Extract the (X, Y) coordinate from the center of the cell holding the provided text.  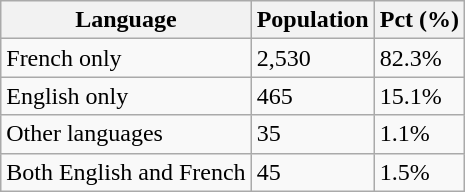
45 (312, 172)
English only (126, 96)
Other languages (126, 134)
1.5% (419, 172)
465 (312, 96)
82.3% (419, 58)
Population (312, 20)
French only (126, 58)
2,530 (312, 58)
Pct (%) (419, 20)
1.1% (419, 134)
Both English and French (126, 172)
35 (312, 134)
15.1% (419, 96)
Language (126, 20)
